Locate the cell with the specified text and output its [X, Y] center coordinate. 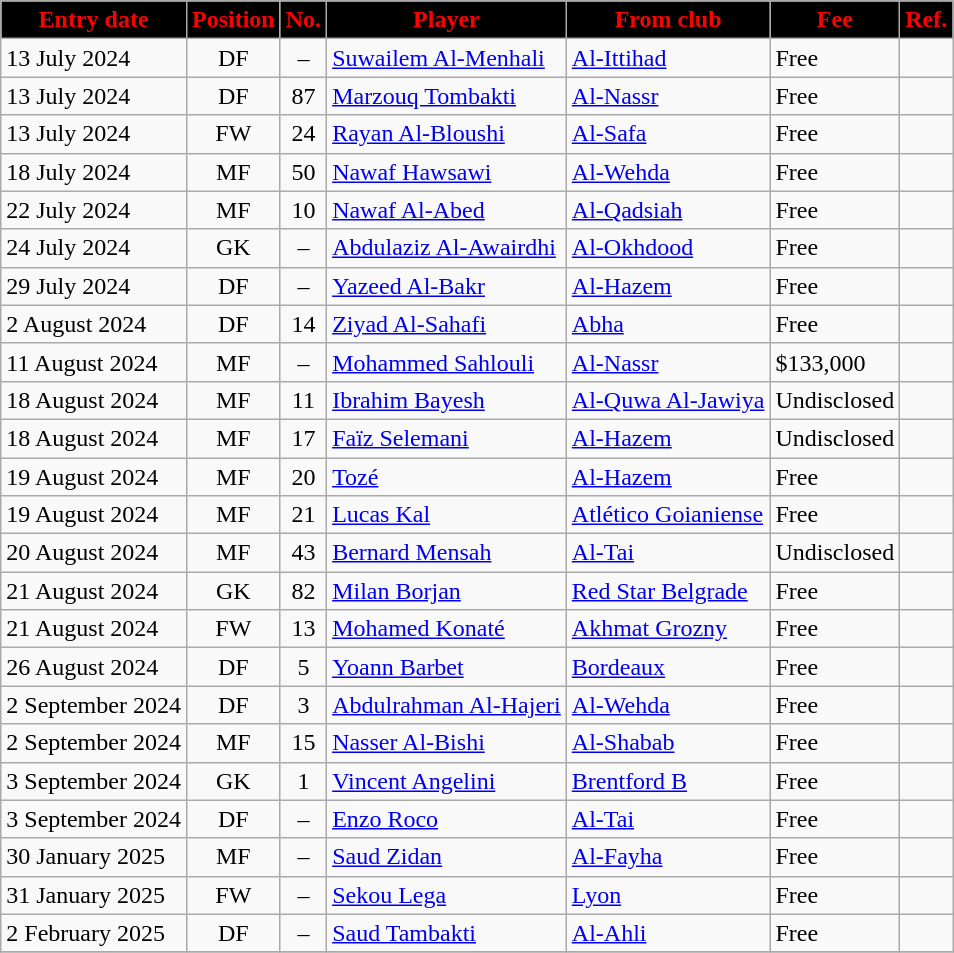
24 [303, 134]
Brentford B [668, 781]
Faïz Selemani [447, 438]
Rayan Al-Bloushi [447, 134]
Milan Borjan [447, 591]
Vincent Angelini [447, 781]
Akhmat Grozny [668, 629]
82 [303, 591]
Ziyad Al-Sahafi [447, 324]
24 July 2024 [94, 248]
Al-Quwa Al-Jawiya [668, 400]
30 January 2025 [94, 857]
29 July 2024 [94, 286]
10 [303, 210]
Saud Zidan [447, 857]
Nawaf Hawsawi [447, 172]
Al-Safa [668, 134]
Lucas Kal [447, 515]
Abha [668, 324]
Entry date [94, 20]
5 [303, 667]
11 [303, 400]
2 February 2025 [94, 933]
Al-Qadsiah [668, 210]
Yoann Barbet [447, 667]
No. [303, 20]
21 [303, 515]
31 January 2025 [94, 895]
Al-Fayha [668, 857]
Tozé [447, 477]
Ref. [926, 20]
Enzo Roco [447, 819]
Bordeaux [668, 667]
Abdulaziz Al-Awairdhi [447, 248]
Sekou Lega [447, 895]
Mohamed Konaté [447, 629]
Abdulrahman Al-Hajeri [447, 705]
Ibrahim Bayesh [447, 400]
15 [303, 743]
11 August 2024 [94, 362]
Marzouq Tombakti [447, 96]
3 [303, 705]
2 August 2024 [94, 324]
18 July 2024 [94, 172]
43 [303, 553]
20 August 2024 [94, 553]
Nasser Al-Bishi [447, 743]
14 [303, 324]
Al-Okhdood [668, 248]
Al-Ahli [668, 933]
Al-Ittihad [668, 58]
50 [303, 172]
Al-Shabab [668, 743]
Red Star Belgrade [668, 591]
20 [303, 477]
Suwailem Al-Menhali [447, 58]
Lyon [668, 895]
Player [447, 20]
Saud Tambakti [447, 933]
17 [303, 438]
22 July 2024 [94, 210]
87 [303, 96]
Nawaf Al-Abed [447, 210]
$133,000 [835, 362]
From club [668, 20]
Bernard Mensah [447, 553]
Position [233, 20]
Yazeed Al-Bakr [447, 286]
26 August 2024 [94, 667]
Atlético Goianiense [668, 515]
Mohammed Sahlouli [447, 362]
1 [303, 781]
13 [303, 629]
Fee [835, 20]
